Capture the cell that displays the provided text and extract its (x, y) central coordinate. 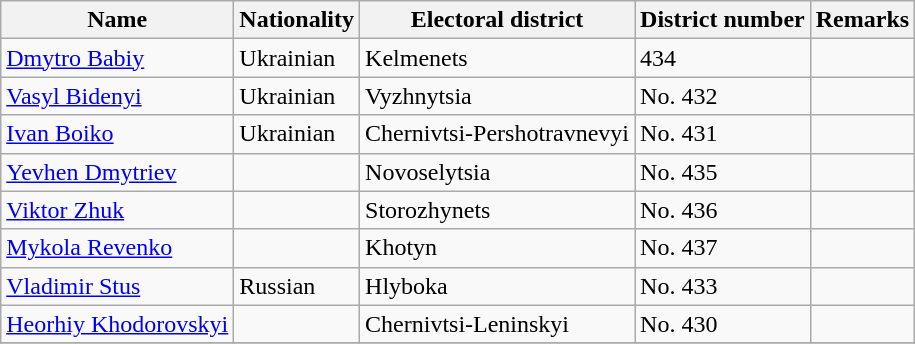
Khotyn (498, 248)
Mykola Revenko (118, 248)
Nationality (297, 20)
Vyzhnytsia (498, 96)
No. 436 (723, 210)
Kelmenets (498, 58)
Dmytro Babiy (118, 58)
Chernivtsi-Pershotravnevyi (498, 134)
No. 431 (723, 134)
Ivan Boiko (118, 134)
Storozhynets (498, 210)
Hlyboka (498, 286)
434 (723, 58)
No. 430 (723, 324)
Yevhen Dmytriev (118, 172)
Russian (297, 286)
District number (723, 20)
Remarks (862, 20)
Viktor Zhuk (118, 210)
Vasyl Bidenyi (118, 96)
Electoral district (498, 20)
Novoselytsia (498, 172)
No. 432 (723, 96)
No. 437 (723, 248)
Name (118, 20)
Heorhiy Khodorovskyi (118, 324)
No. 433 (723, 286)
Vladimir Stus (118, 286)
No. 435 (723, 172)
Chernivtsi-Leninskyi (498, 324)
